Search for the cell housing the specified text and yield its [X, Y] center coordinate. 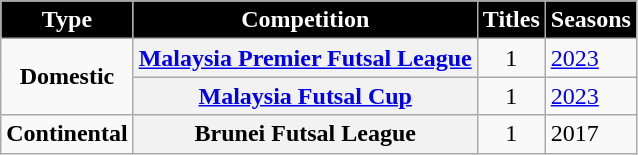
Brunei Futsal League [305, 134]
Malaysia Futsal Cup [305, 96]
2017 [590, 134]
Titles [511, 20]
Malaysia Premier Futsal League [305, 58]
Continental [67, 134]
Type [67, 20]
Seasons [590, 20]
Domestic [67, 77]
Competition [305, 20]
